Scan for the cell matching the given text and deliver its [x, y] coordinate at center. 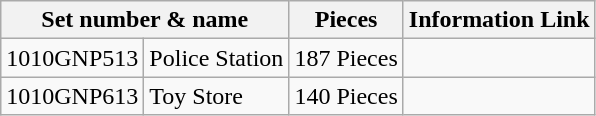
140 Pieces [346, 96]
Police Station [216, 58]
Information Link [499, 20]
Toy Store [216, 96]
Set number & name [145, 20]
187 Pieces [346, 58]
1010GNP513 [72, 58]
1010GNP613 [72, 96]
Pieces [346, 20]
